Output the (x, y) coordinate of the center of the cell containing the given text.  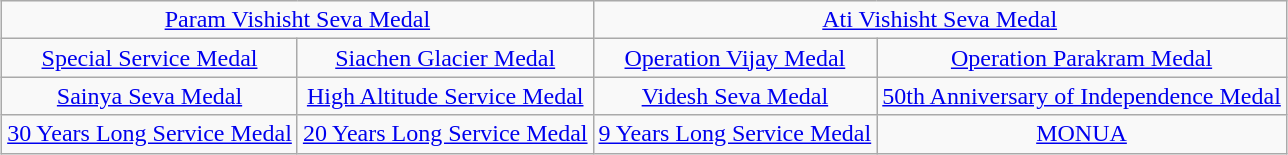
Operation Parakram Medal (1082, 58)
MONUA (1082, 134)
Videsh Seva Medal (735, 96)
Special Service Medal (150, 58)
High Altitude Service Medal (445, 96)
50th Anniversary of Independence Medal (1082, 96)
Operation Vijay Medal (735, 58)
20 Years Long Service Medal (445, 134)
Siachen Glacier Medal (445, 58)
30 Years Long Service Medal (150, 134)
Sainya Seva Medal (150, 96)
Param Vishisht Seva Medal (298, 20)
9 Years Long Service Medal (735, 134)
Ati Vishisht Seva Medal (940, 20)
